Provide the [x, y] coordinate of the cell's center where the given text is located.  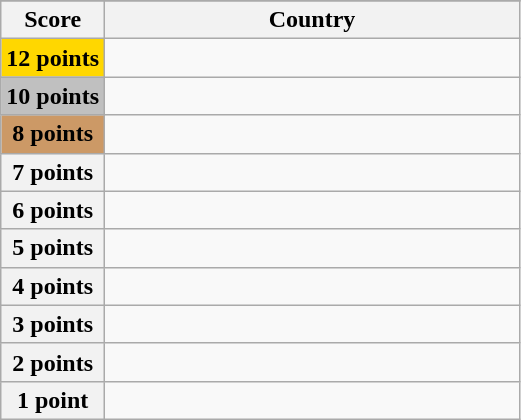
Country [312, 20]
Score [53, 20]
6 points [53, 210]
3 points [53, 324]
7 points [53, 172]
2 points [53, 362]
4 points [53, 286]
10 points [53, 96]
8 points [53, 134]
1 point [53, 400]
5 points [53, 248]
12 points [53, 58]
